Find where the given text appears and provide that cell's center as (X, Y) coordinate. 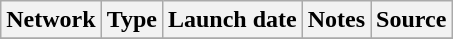
Notes (336, 20)
Network (51, 20)
Type (132, 20)
Source (412, 20)
Launch date (232, 20)
